Determine the [X, Y] coordinate at the center of the cell enclosing the given text.  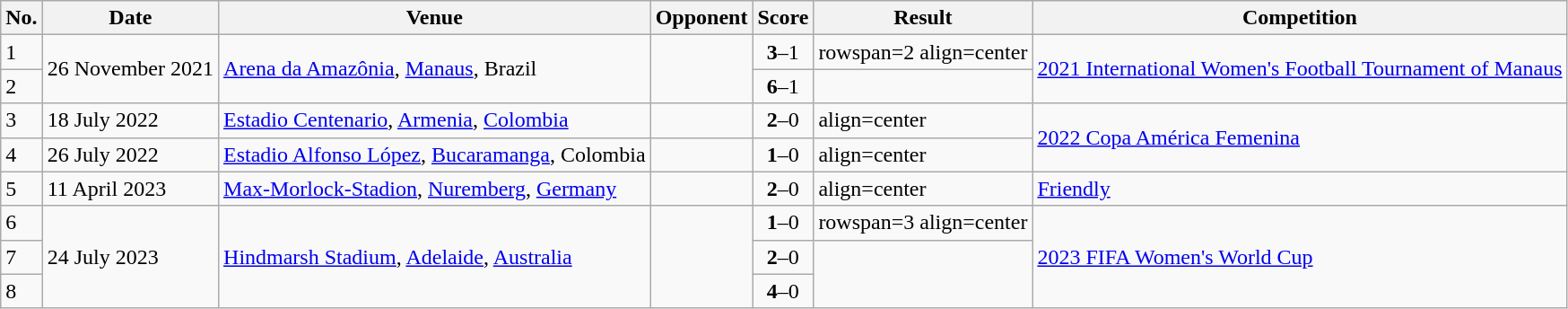
2 [22, 86]
26 November 2021 [130, 69]
rowspan=2 align=center [923, 52]
Opponent [701, 18]
4–0 [783, 291]
11 April 2023 [130, 189]
1 [22, 52]
2021 International Women's Football Tournament of Manaus [1300, 69]
5 [22, 189]
Result [923, 18]
2023 FIFA Women's World Cup [1300, 257]
No. [22, 18]
Competition [1300, 18]
Date [130, 18]
6–1 [783, 86]
24 July 2023 [130, 257]
2022 Copa América Femenina [1300, 137]
8 [22, 291]
3–1 [783, 52]
7 [22, 257]
3 [22, 120]
Venue [435, 18]
Hindmarsh Stadium, Adelaide, Australia [435, 257]
Score [783, 18]
Max-Morlock-Stadion, Nuremberg, Germany [435, 189]
18 July 2022 [130, 120]
rowspan=3 align=center [923, 223]
Arena da Amazônia, Manaus, Brazil [435, 69]
Estadio Centenario, Armenia, Colombia [435, 120]
4 [22, 154]
Estadio Alfonso López, Bucaramanga, Colombia [435, 154]
6 [22, 223]
26 July 2022 [130, 154]
Friendly [1300, 189]
